Extract the [x, y] coordinate from the center of the cell holding the provided text.  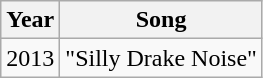
Year [30, 20]
2013 [30, 58]
"Silly Drake Noise" [162, 58]
Song [162, 20]
